Determine the [X, Y] coordinate at the center of the cell enclosing the given text.  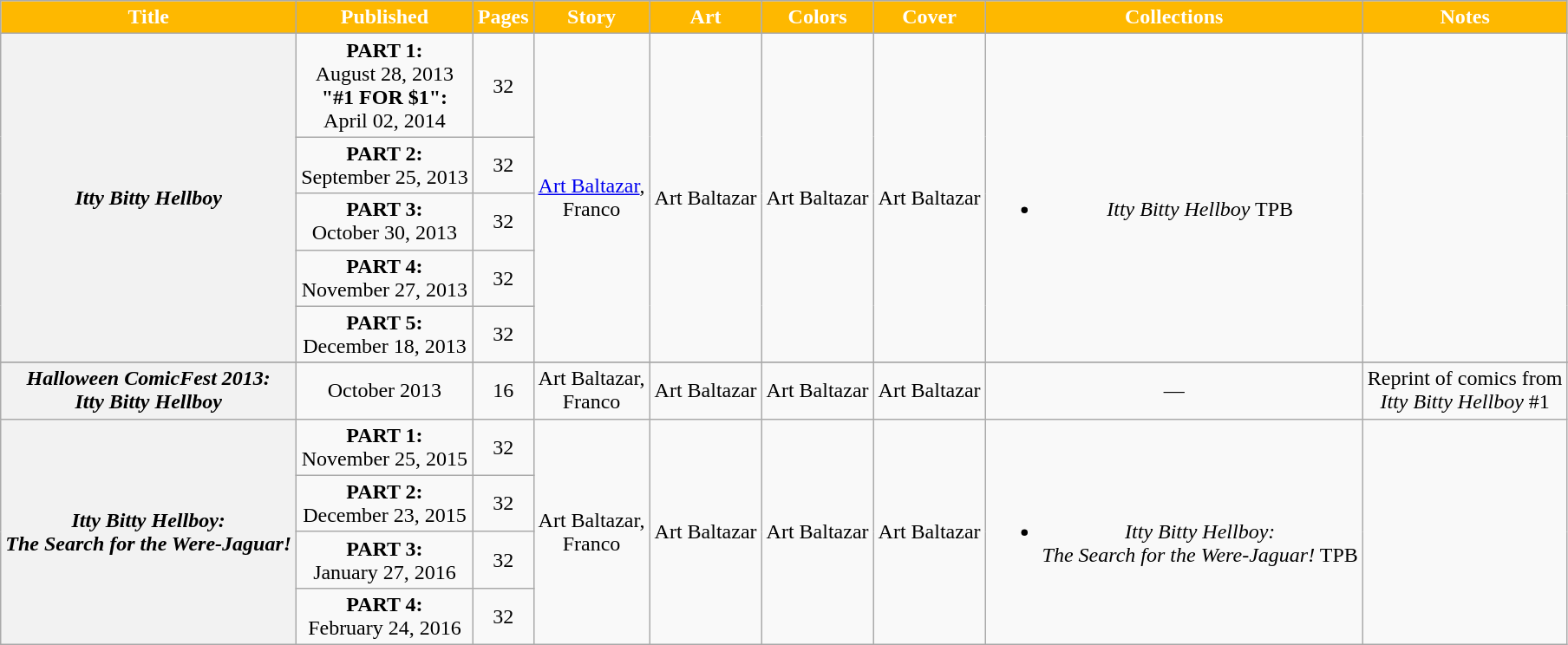
PART 3:January 27, 2016 [385, 560]
Cover [930, 17]
PART 3:October 30, 2013 [385, 222]
PART 4:November 27, 2013 [385, 277]
16 [503, 390]
Notes [1465, 17]
Story [591, 17]
Itty Bitty Hellboy TPB [1174, 198]
PART 1:November 25, 2015 [385, 447]
PART 2:September 25, 2013 [385, 165]
Itty Bitty Hellboy:The Search for the Were-Jaguar! [149, 531]
Published [385, 17]
Itty Bitty Hellboy:The Search for the Were-Jaguar! TPB [1174, 531]
Collections [1174, 17]
Art [706, 17]
Reprint of comics fromItty Bitty Hellboy #1 [1465, 390]
Halloween ComicFest 2013:Itty Bitty Hellboy [149, 390]
Title [149, 17]
PART 1:August 28, 2013"#1 FOR $1":April 02, 2014 [385, 85]
Pages [503, 17]
October 2013 [385, 390]
PART 5:December 18, 2013 [385, 335]
Itty Bitty Hellboy [149, 198]
PART 4:February 24, 2016 [385, 616]
Colors [817, 17]
PART 2:December 23, 2015 [385, 503]
— [1174, 390]
